Provide the (X, Y) coordinate of the cell's center where the given text is located.  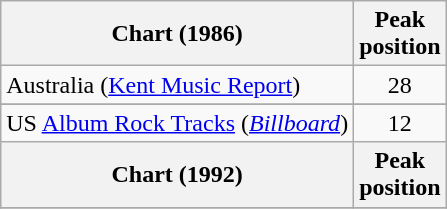
Chart (1986) (178, 34)
28 (400, 85)
Australia (Kent Music Report) (178, 85)
US Album Rock Tracks (Billboard) (178, 123)
Chart (1992) (178, 174)
12 (400, 123)
